Capture the cell that displays the provided text and extract its [X, Y] central coordinate. 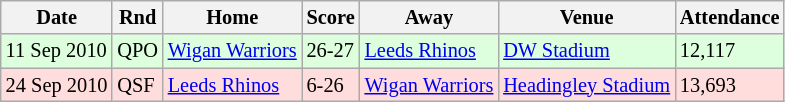
13,693 [730, 85]
Score [331, 17]
11 Sep 2010 [57, 51]
24 Sep 2010 [57, 85]
Rnd [137, 17]
Date [57, 17]
QPO [137, 51]
26-27 [331, 51]
QSF [137, 85]
Away [430, 17]
DW Stadium [586, 51]
Home [232, 17]
Attendance [730, 17]
12,117 [730, 51]
Headingley Stadium [586, 85]
6-26 [331, 85]
Venue [586, 17]
